Identify which cell holds the provided text, then report its (X, Y) central coordinate. 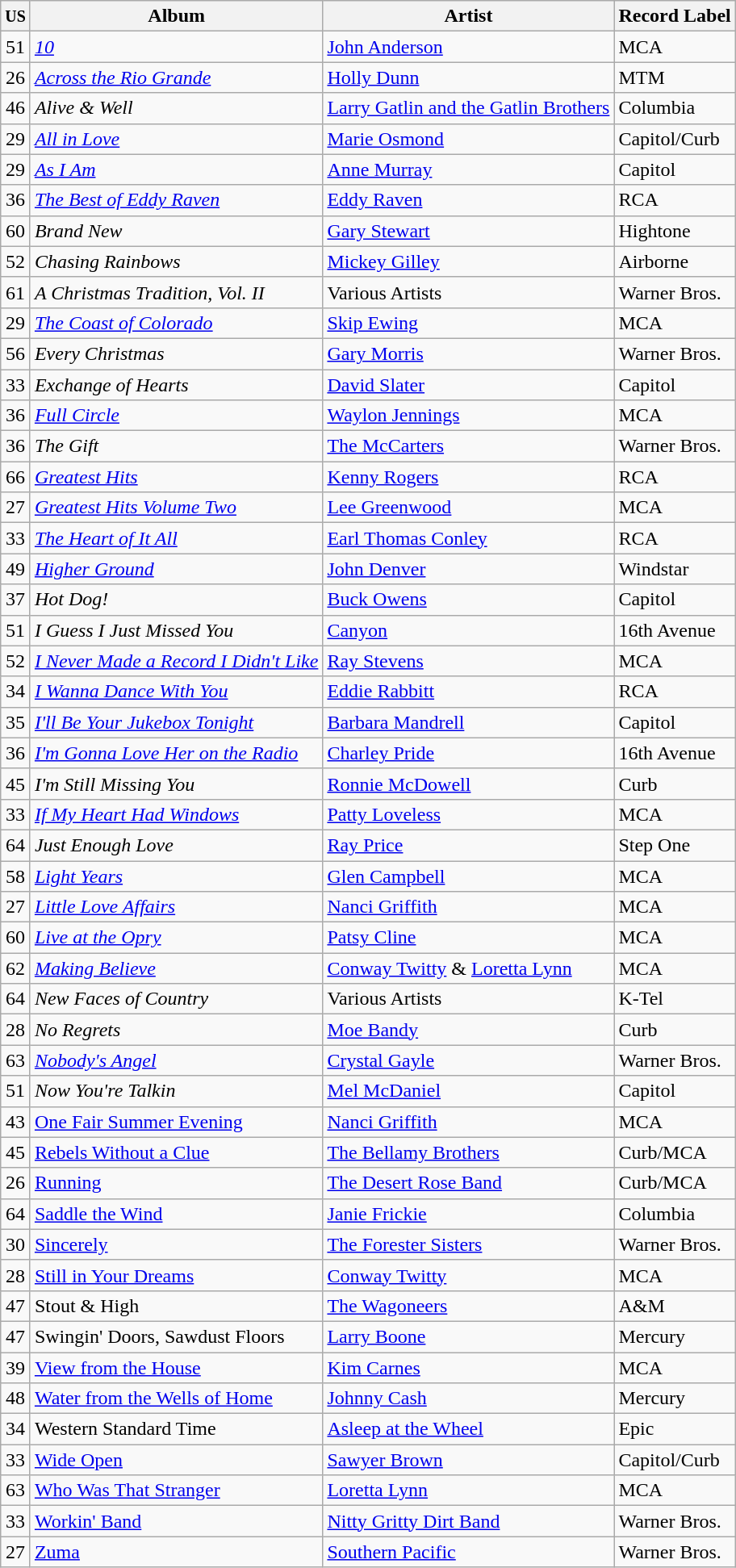
Anne Murray (468, 169)
Southern Pacific (468, 1552)
John Anderson (468, 47)
37 (16, 600)
Mel McDaniel (468, 1091)
Chasing Rainbows (176, 261)
The Heart of It All (176, 538)
The Gift (176, 446)
Johnny Cash (468, 1399)
Step One (675, 845)
Making Believe (176, 968)
Charley Pride (468, 753)
66 (16, 477)
I'm Gonna Love Her on the Radio (176, 753)
As I Am (176, 169)
The Forester Sisters (468, 1244)
Loretta Lynn (468, 1491)
The Bellamy Brothers (468, 1152)
Canyon (468, 630)
Artist (468, 16)
Greatest Hits (176, 477)
58 (16, 876)
View from the House (176, 1368)
Saddle the Wind (176, 1214)
I'm Still Missing You (176, 784)
Exchange of Hearts (176, 385)
Earl Thomas Conley (468, 538)
Glen Campbell (468, 876)
Across the Rio Grande (176, 77)
All in Love (176, 139)
48 (16, 1399)
62 (16, 968)
The McCarters (468, 446)
One Fair Summer Evening (176, 1122)
The Best of Eddy Raven (176, 200)
Stout & High (176, 1306)
49 (16, 569)
Airborne (675, 261)
Kim Carnes (468, 1368)
The Coast of Colorado (176, 323)
Larry Gatlin and the Gatlin Brothers (468, 108)
Larry Boone (468, 1336)
Sincerely (176, 1244)
30 (16, 1244)
I Wanna Dance With You (176, 692)
Eddie Rabbitt (468, 692)
Swingin' Doors, Sawdust Floors (176, 1336)
John Denver (468, 569)
Full Circle (176, 416)
Workin' Band (176, 1521)
Lee Greenwood (468, 508)
Brand New (176, 231)
K-Tel (675, 999)
MTM (675, 77)
Buck Owens (468, 600)
Asleep at the Wheel (468, 1429)
43 (16, 1122)
I Never Made a Record I Didn't Like (176, 661)
Greatest Hits Volume Two (176, 508)
Epic (675, 1429)
A Christmas Tradition, Vol. II (176, 292)
If My Heart Had Windows (176, 814)
Holly Dunn (468, 77)
The Wagoneers (468, 1306)
Live at the Opry (176, 938)
The Desert Rose Band (468, 1183)
Eddy Raven (468, 200)
Gary Morris (468, 353)
Alive & Well (176, 108)
Hightone (675, 231)
Every Christmas (176, 353)
New Faces of Country (176, 999)
Moe Bandy (468, 1030)
Nobody's Angel (176, 1060)
I Guess I Just Missed You (176, 630)
A&M (675, 1306)
35 (16, 722)
Zuma (176, 1552)
Album (176, 16)
Conway Twitty (468, 1275)
Water from the Wells of Home (176, 1399)
Now You're Talkin (176, 1091)
Nitty Gritty Dirt Band (468, 1521)
Who Was That Stranger (176, 1491)
Ronnie McDowell (468, 784)
No Regrets (176, 1030)
Higher Ground (176, 569)
Kenny Rogers (468, 477)
Waylon Jennings (468, 416)
Record Label (675, 16)
US (16, 16)
61 (16, 292)
Janie Frickie (468, 1214)
Marie Osmond (468, 139)
Light Years (176, 876)
Gary Stewart (468, 231)
Skip Ewing (468, 323)
Windstar (675, 569)
Ray Stevens (468, 661)
Mickey Gilley (468, 261)
Rebels Without a Clue (176, 1152)
Western Standard Time (176, 1429)
Crystal Gayle (468, 1060)
Still in Your Dreams (176, 1275)
Barbara Mandrell (468, 722)
Running (176, 1183)
Patsy Cline (468, 938)
I'll Be Your Jukebox Tonight (176, 722)
Wide Open (176, 1460)
David Slater (468, 385)
Conway Twitty & Loretta Lynn (468, 968)
56 (16, 353)
Ray Price (468, 845)
39 (16, 1368)
Just Enough Love (176, 845)
Little Love Affairs (176, 907)
Hot Dog! (176, 600)
46 (16, 108)
10 (176, 47)
Patty Loveless (468, 814)
Sawyer Brown (468, 1460)
